Extract the [x, y] coordinate from the center of the cell holding the provided text.  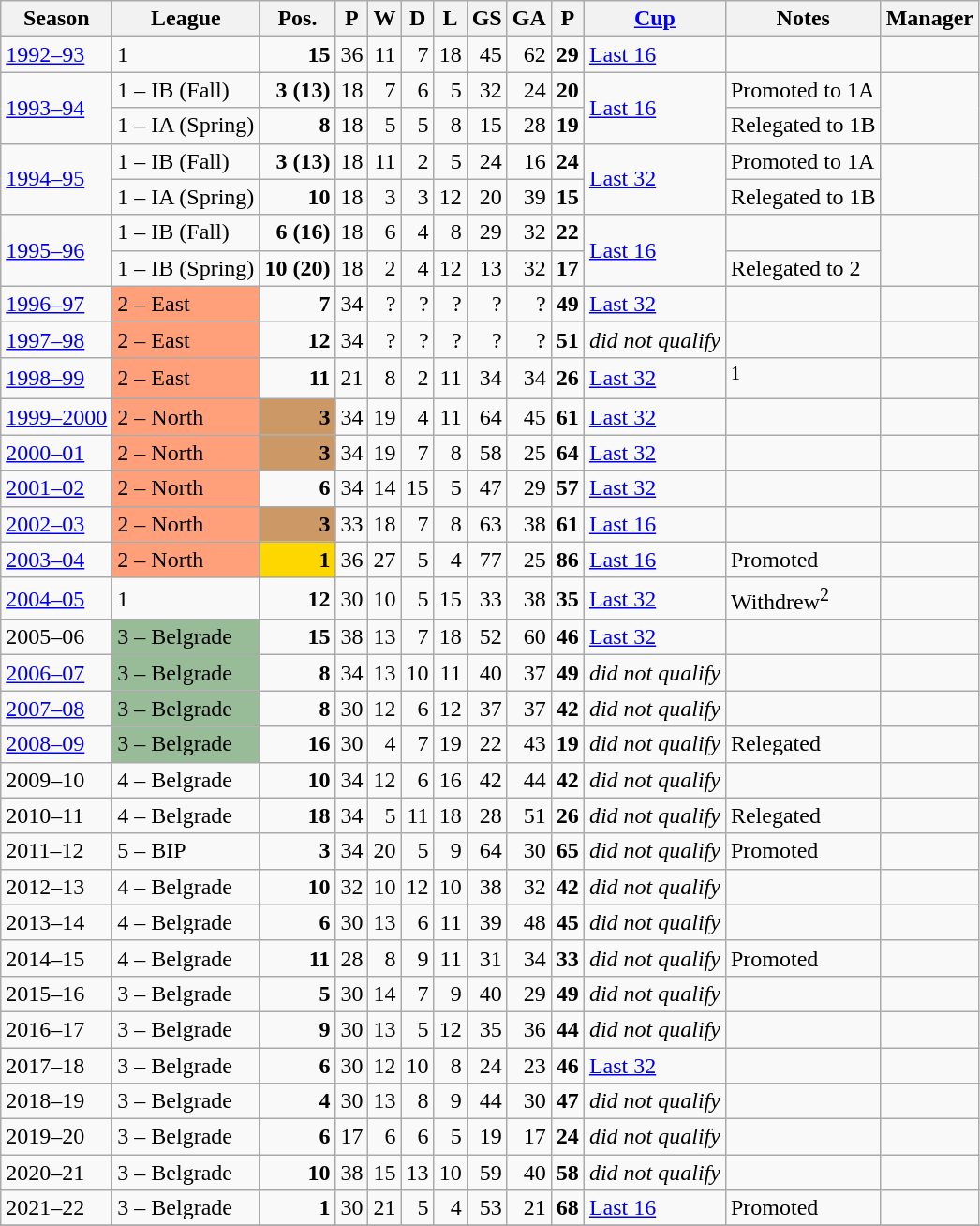
1994–95 [56, 179]
77 [487, 560]
31 [487, 958]
2014–15 [56, 958]
2009–10 [56, 780]
62 [528, 54]
Manager [929, 19]
D [418, 19]
5 – BIP [186, 851]
League [186, 19]
1997–98 [56, 339]
Season [56, 19]
27 [384, 560]
GA [528, 19]
2019–20 [56, 1137]
68 [568, 1208]
2001–02 [56, 488]
48 [528, 922]
2004–05 [56, 598]
Relegated to 2 [803, 268]
60 [528, 637]
1995–96 [56, 250]
6 (16) [298, 232]
2012–13 [56, 887]
52 [487, 637]
2010–11 [56, 815]
2000–01 [56, 453]
65 [568, 851]
1998–99 [56, 379]
GS [487, 19]
53 [487, 1208]
1992–93 [56, 54]
2021–22 [56, 1208]
2015–16 [56, 994]
Cup [654, 19]
1999–2000 [56, 417]
W [384, 19]
2013–14 [56, 922]
2002–03 [56, 524]
Pos. [298, 19]
2007–08 [56, 709]
2005–06 [56, 637]
2017–18 [56, 1066]
86 [568, 560]
Withdrew2 [803, 598]
57 [568, 488]
59 [487, 1173]
43 [528, 744]
2008–09 [56, 744]
1996–97 [56, 304]
63 [487, 524]
2020–21 [56, 1173]
2016–17 [56, 1029]
2006–07 [56, 673]
23 [528, 1066]
1 – IB (Spring) [186, 268]
2003–04 [56, 560]
2011–12 [56, 851]
1993–94 [56, 108]
10 (20) [298, 268]
L [450, 19]
2018–19 [56, 1101]
Notes [803, 19]
